Find where the given text appears and provide that cell's center as [x, y] coordinate. 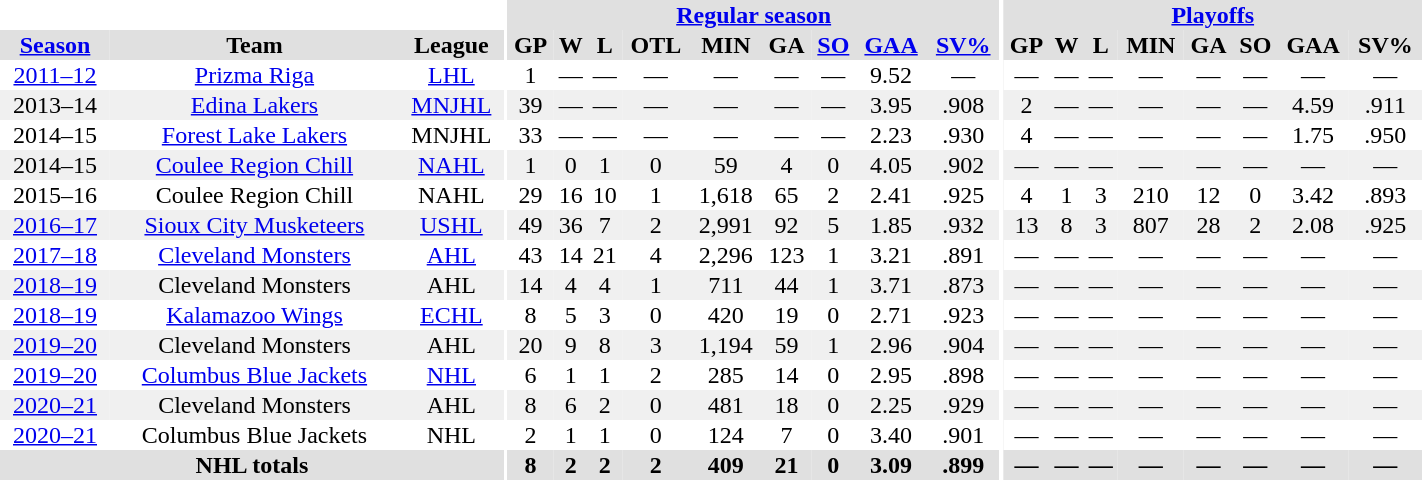
.899 [964, 465]
2017–18 [55, 255]
2.71 [890, 315]
.901 [964, 435]
Edina Lakers [254, 105]
65 [786, 195]
OTL [656, 45]
12 [1208, 195]
124 [726, 435]
.930 [964, 135]
29 [531, 195]
420 [726, 315]
.902 [964, 165]
Sioux City Musketeers [254, 225]
.873 [964, 285]
13 [1026, 225]
2,991 [726, 225]
9 [571, 345]
409 [726, 465]
9.52 [890, 75]
481 [726, 405]
43 [531, 255]
10 [605, 195]
.911 [1386, 105]
.923 [964, 315]
NHL totals [252, 465]
LHL [452, 75]
285 [726, 375]
1,618 [726, 195]
123 [786, 255]
2.08 [1312, 225]
210 [1151, 195]
.893 [1386, 195]
20 [531, 345]
2.41 [890, 195]
ECHL [452, 315]
2016–17 [55, 225]
4.59 [1312, 105]
2011–12 [55, 75]
2.96 [890, 345]
49 [531, 225]
Team [254, 45]
16 [571, 195]
.891 [964, 255]
USHL [452, 225]
711 [726, 285]
18 [786, 405]
33 [531, 135]
3.40 [890, 435]
1,194 [726, 345]
League [452, 45]
3.21 [890, 255]
Forest Lake Lakers [254, 135]
Playoffs [1212, 15]
.950 [1386, 135]
39 [531, 105]
2013–14 [55, 105]
.932 [964, 225]
44 [786, 285]
2,296 [726, 255]
2015–16 [55, 195]
.908 [964, 105]
2.95 [890, 375]
.929 [964, 405]
Prizma Riga [254, 75]
36 [571, 225]
92 [786, 225]
Regular season [754, 15]
1.85 [890, 225]
4.05 [890, 165]
807 [1151, 225]
2.25 [890, 405]
2.23 [890, 135]
19 [786, 315]
.904 [964, 345]
3.09 [890, 465]
1.75 [1312, 135]
28 [1208, 225]
Kalamazoo Wings [254, 315]
3.71 [890, 285]
Season [55, 45]
3.42 [1312, 195]
3.95 [890, 105]
.898 [964, 375]
